Determine the [X, Y] coordinate at the center of the cell enclosing the given text.  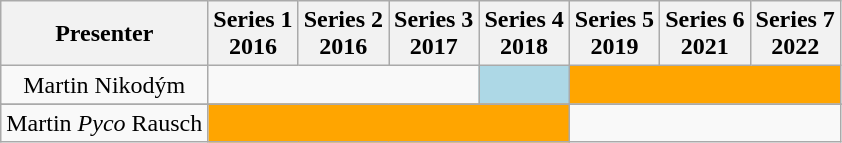
Martin Pyco Rausch [104, 123]
Martin Nikodým [104, 85]
Series 52019 [614, 34]
Series 72022 [795, 34]
Series 42018 [524, 34]
Series 22016 [343, 34]
Series 12016 [253, 34]
Series 62021 [705, 34]
Series 32017 [434, 34]
Presenter [104, 34]
